Search for the cell housing the specified text and yield its (x, y) center coordinate. 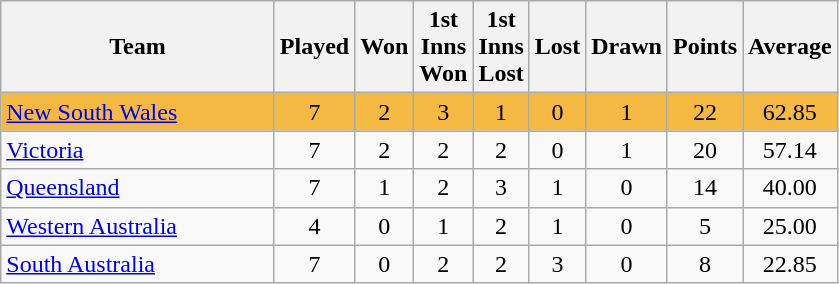
62.85 (790, 112)
Played (314, 47)
Won (384, 47)
Lost (557, 47)
40.00 (790, 188)
22 (704, 112)
Average (790, 47)
4 (314, 226)
Victoria (138, 150)
South Australia (138, 264)
25.00 (790, 226)
8 (704, 264)
20 (704, 150)
1st Inns Lost (501, 47)
57.14 (790, 150)
Team (138, 47)
Western Australia (138, 226)
Points (704, 47)
New South Wales (138, 112)
Drawn (627, 47)
14 (704, 188)
Queensland (138, 188)
1st Inns Won (444, 47)
22.85 (790, 264)
5 (704, 226)
